For the text-containing cell, return its midpoint in (X, Y) coordinate format. 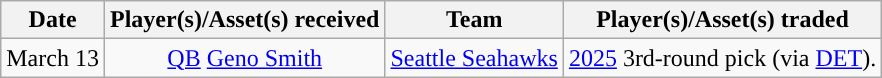
Team (474, 20)
Player(s)/Asset(s) received (244, 20)
Date (53, 20)
2025 3rd-round pick (via DET). (722, 58)
QB Geno Smith (244, 58)
Seattle Seahawks (474, 58)
March 13 (53, 58)
Player(s)/Asset(s) traded (722, 20)
